Detect which cell encompasses the target text, then output its (x, y) center coordinate. 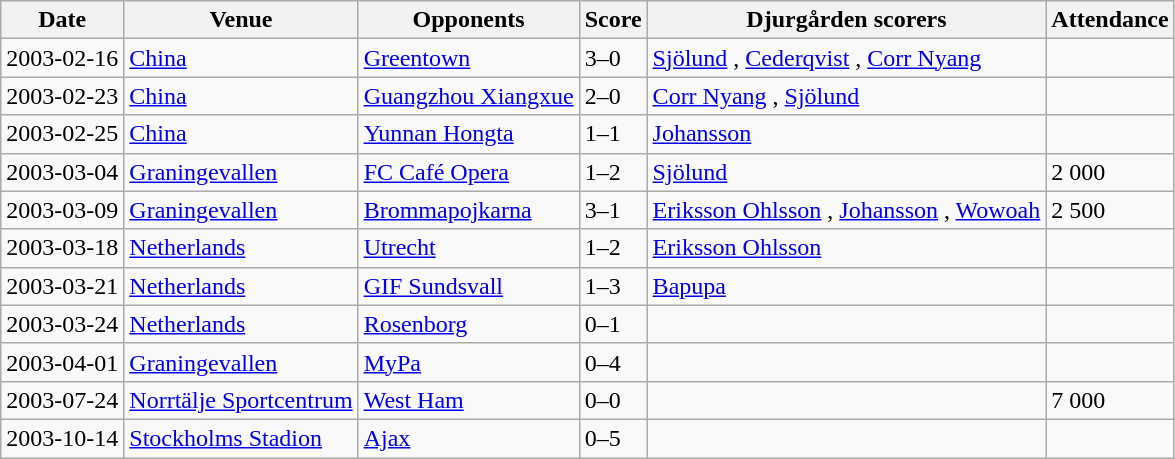
7 000 (1110, 400)
0–4 (613, 362)
MyPa (468, 362)
2003-10-14 (62, 438)
Stockholms Stadion (241, 438)
2003-02-23 (62, 96)
2 500 (1110, 210)
Eriksson Ohlsson (846, 248)
3–1 (613, 210)
GIF Sundsvall (468, 286)
Bapupa (846, 286)
0–0 (613, 400)
Johansson (846, 134)
2003-03-24 (62, 324)
2003-07-24 (62, 400)
West Ham (468, 400)
Score (613, 20)
0–1 (613, 324)
Sjölund (846, 172)
Rosenborg (468, 324)
Ajax (468, 438)
2003-03-04 (62, 172)
FC Café Opera (468, 172)
2003-03-21 (62, 286)
2003-03-18 (62, 248)
Greentown (468, 58)
2003-04-01 (62, 362)
Corr Nyang , Sjölund (846, 96)
Guangzhou Xiangxue (468, 96)
2003-03-09 (62, 210)
Yunnan Hongta (468, 134)
2 000 (1110, 172)
0–5 (613, 438)
Date (62, 20)
Norrtälje Sportcentrum (241, 400)
1–3 (613, 286)
Djurgården scorers (846, 20)
2003-02-16 (62, 58)
2003-02-25 (62, 134)
Opponents (468, 20)
1–1 (613, 134)
Attendance (1110, 20)
2–0 (613, 96)
Utrecht (468, 248)
Eriksson Ohlsson , Johansson , Wowoah (846, 210)
Venue (241, 20)
3–0 (613, 58)
Sjölund , Cederqvist , Corr Nyang (846, 58)
Brommapojkarna (468, 210)
